Return (X, Y) of the center of cell containing provided text 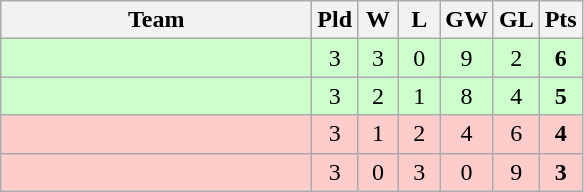
Pts (560, 20)
GL (516, 20)
8 (467, 96)
Pld (335, 20)
GW (467, 20)
W (378, 20)
L (420, 20)
Team (156, 20)
5 (560, 96)
